Detect which cell encompasses the target text, then output its (X, Y) center coordinate. 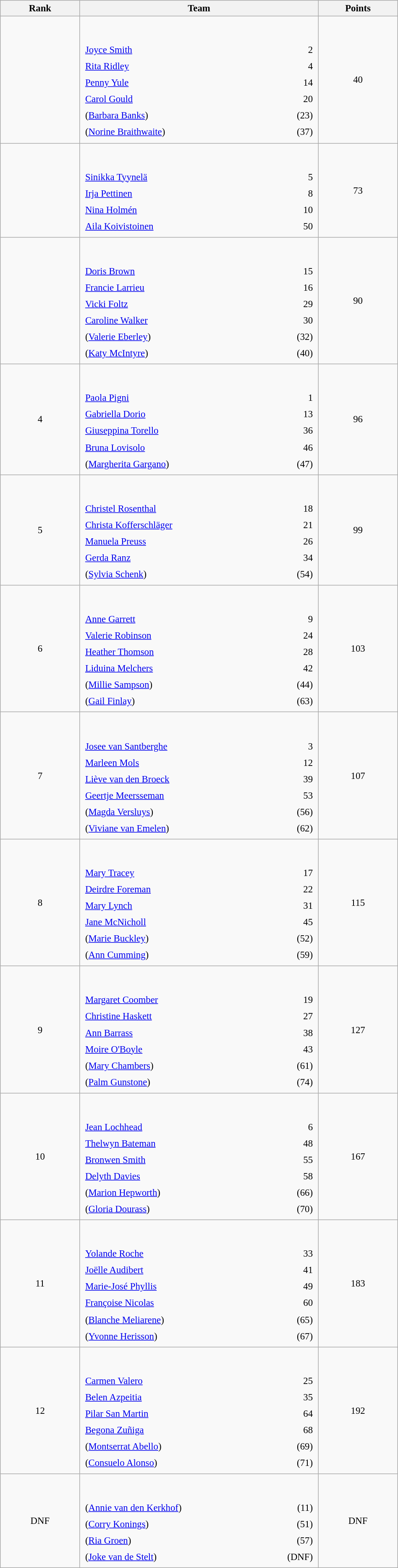
Anne Garrett 9 Valerie Robinson 24 Heather Thomson 28 Liduina Melchers 42 (Millie Sampson) (44) (Gail Finlay) (63) (199, 649)
26 (294, 541)
Josee van Santberghe 3 Marleen Mols 12 Liève van den Broeck 39 Geertje Meersseman 53 (Magda Versluys) (56) (Viviane van Emelen) (62) (199, 776)
(Joke van de Stelt) (172, 1557)
(65) (293, 1319)
18 (294, 508)
(Annie van den Kerkhof) (172, 1507)
Josee van Santberghe (177, 746)
(Katy McIntyre) (173, 353)
(Millie Sampson) (174, 685)
Geertje Meersseman (177, 795)
Bronwen Smith (175, 1160)
(52) (289, 939)
43 (291, 1049)
50 (297, 226)
60 (293, 1303)
40 (358, 80)
Françoise Nicolas (176, 1303)
(Annie van den Kerkhof) (11) (Corry Konings) (51) (Ria Groen) (57) (Joke van de Stelt) (DNF) (199, 1521)
Carmen Valero 25 Belen Azpeitia 35 Pilar San Martin 64 Begona Zuñiga 68 (Montserrat Abello) (69) (Consuelo Alonso) (71) (199, 1410)
(Sylvia Schenk) (178, 574)
42 (290, 668)
(Consuelo Alonso) (175, 1463)
48 (292, 1143)
167 (358, 1157)
(23) (293, 116)
1 (294, 398)
(66) (292, 1192)
Rank (40, 8)
Jane McNicholl (173, 922)
17 (289, 873)
Belen Azpeitia (175, 1397)
Valerie Robinson (174, 635)
192 (358, 1410)
(DNF) (289, 1557)
(Gloria Dourass) (175, 1209)
(51) (289, 1524)
(70) (292, 1209)
Aila Koivistoinen (180, 226)
Margaret Coomber 19 Christine Haskett 27 Ann Barrass 38 Moire O'Boyle 43 (Mary Chambers) (61) (Palm Gunstone) (74) (199, 1029)
49 (293, 1286)
Margaret Coomber (175, 1000)
(Ann Cumming) (173, 955)
25 (292, 1381)
(37) (293, 132)
Yolande Roche (176, 1254)
39 (294, 779)
(Valerie Eberley) (173, 337)
58 (292, 1176)
(57) (289, 1541)
(54) (294, 574)
(Marion Hepworth) (175, 1192)
Mary Lynch (173, 906)
38 (291, 1033)
183 (358, 1284)
(74) (291, 1082)
(47) (294, 463)
Christine Haskett (175, 1016)
20 (293, 99)
Ann Barrass (175, 1033)
31 (289, 906)
Irja Pettinen (180, 193)
Bruna Lovisolo (177, 447)
Gerda Ranz (178, 558)
Christa Kofferschläger (178, 525)
41 (293, 1270)
22 (289, 889)
35 (292, 1397)
(40) (289, 353)
34 (294, 558)
Pilar San Martin (175, 1413)
(Viviane van Emelen) (177, 828)
(63) (290, 701)
Liduina Melchers (174, 668)
Paola Pigni (177, 398)
Moire O'Boyle (175, 1049)
(Magda Versluys) (177, 812)
27 (291, 1016)
(71) (292, 1463)
(Yvonne Herisson) (176, 1336)
Anne Garrett (174, 619)
Marleen Mols (177, 762)
Heather Thomson (174, 652)
107 (358, 776)
53 (294, 795)
46 (294, 447)
(Blanche Meliarene) (176, 1319)
Nina Holmén (180, 210)
(Gail Finlay) (174, 701)
36 (294, 431)
Rita Ridley (176, 66)
Carmen Valero (175, 1381)
(Barbara Banks) (176, 116)
Penny Yule (176, 83)
Manuela Preuss (178, 541)
(Corry Konings) (172, 1524)
64 (292, 1413)
(Ria Groen) (172, 1541)
(44) (290, 685)
Doris Brown 15 Francie Larrieu 16 Vicki Foltz 29 Caroline Walker 30 (Valerie Eberley) (32) (Katy McIntyre) (40) (199, 301)
Team (199, 8)
73 (358, 190)
Mary Tracey 17 Deirdre Foreman 22 Mary Lynch 31 Jane McNicholl 45 (Marie Buckley) (52) (Ann Cumming) (59) (199, 902)
Delyth Davies (175, 1176)
(62) (294, 828)
(32) (289, 337)
16 (289, 287)
Mary Tracey (173, 873)
(Marie Buckley) (173, 939)
(56) (294, 812)
15 (289, 271)
(61) (291, 1066)
Liève van den Broeck (177, 779)
Jean Lochhead (175, 1127)
Joyce Smith (176, 50)
Jean Lochhead 6 Thelwyn Bateman 48 Bronwen Smith 55 Delyth Davies 58 (Marion Hepworth) (66) (Gloria Dourass) (70) (199, 1157)
68 (292, 1430)
19 (291, 1000)
(11) (289, 1507)
Paola Pigni 1 Gabriella Dorio 13 Giuseppina Torello 36 Bruna Lovisolo 46 (Margherita Gargano) (47) (199, 419)
Carol Gould (176, 99)
Gabriella Dorio (177, 414)
99 (358, 530)
24 (290, 635)
2 (293, 50)
7 (40, 776)
90 (358, 301)
(69) (292, 1447)
Giuseppina Torello (177, 431)
Marie-José Phyllis (176, 1286)
30 (289, 320)
33 (293, 1254)
115 (358, 902)
Caroline Walker (173, 320)
29 (289, 304)
Deirdre Foreman (173, 889)
55 (292, 1160)
Christel Rosenthal 18 Christa Kofferschläger 21 Manuela Preuss 26 Gerda Ranz 34 (Sylvia Schenk) (54) (199, 530)
Points (358, 8)
Thelwyn Bateman (175, 1143)
Christel Rosenthal (178, 508)
13 (294, 414)
Doris Brown (173, 271)
(67) (293, 1336)
96 (358, 419)
Sinikka Tyynelä (180, 177)
Vicki Foltz (173, 304)
Sinikka Tyynelä 5 Irja Pettinen 8 Nina Holmén 10 Aila Koivistoinen 50 (199, 190)
(Mary Chambers) (175, 1066)
14 (293, 83)
(Palm Gunstone) (175, 1082)
3 (294, 746)
Begona Zuñiga (175, 1430)
Yolande Roche 33 Joëlle Audibert 41 Marie-José Phyllis 49 Françoise Nicolas 60 (Blanche Meliarene) (65) (Yvonne Herisson) (67) (199, 1284)
45 (289, 922)
(Margherita Gargano) (177, 463)
127 (358, 1029)
(Montserrat Abello) (175, 1447)
Joyce Smith 2 Rita Ridley 4 Penny Yule 14 Carol Gould 20 (Barbara Banks) (23) (Norine Braithwaite) (37) (199, 80)
(59) (289, 955)
103 (358, 649)
Francie Larrieu (173, 287)
21 (294, 525)
Joëlle Audibert (176, 1270)
11 (40, 1284)
(Norine Braithwaite) (176, 132)
28 (290, 652)
